Output the [X, Y] coordinate of the center of the cell containing the given text.  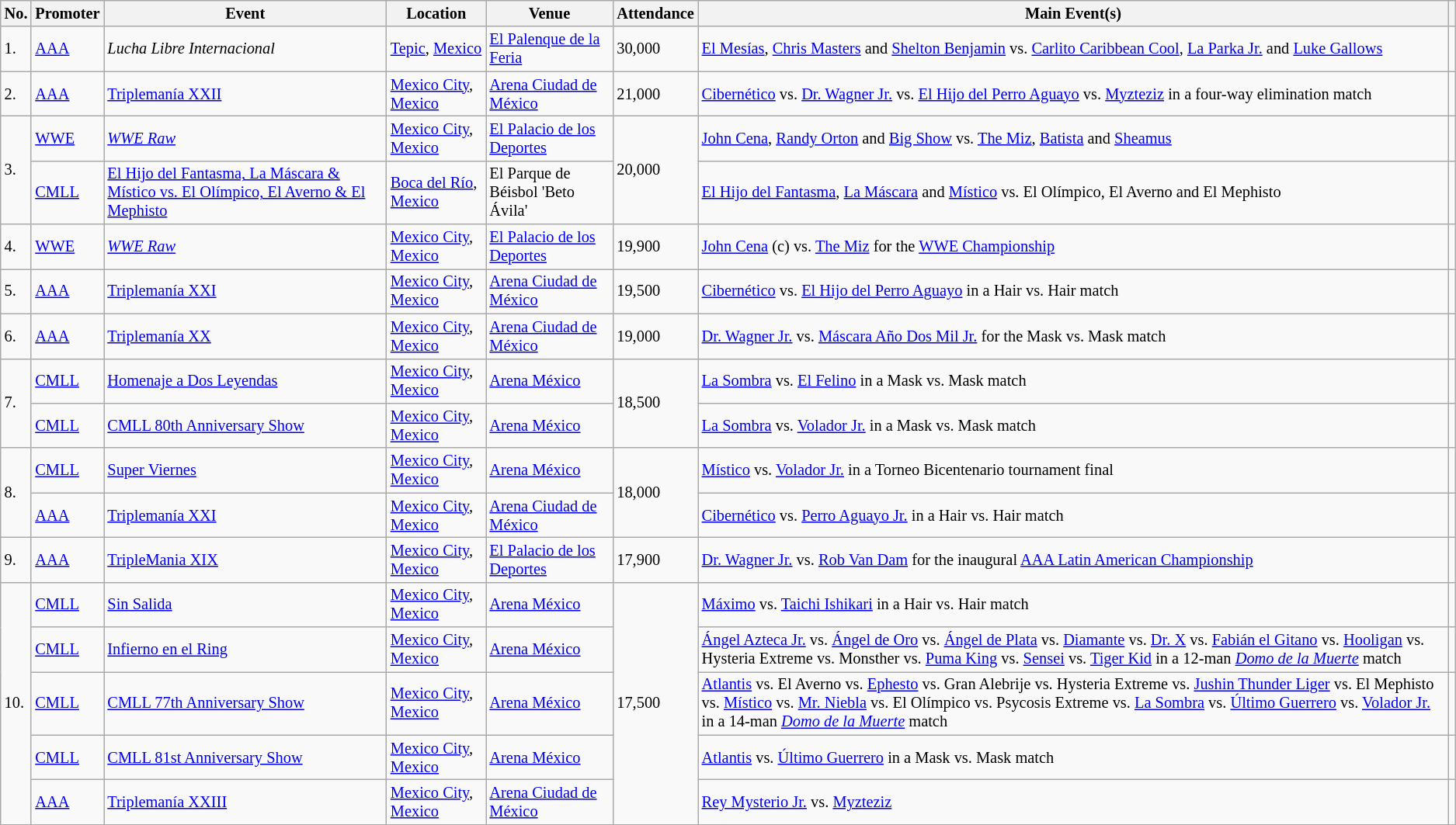
Dr. Wagner Jr. vs. Rob Van Dam for the inaugural AAA Latin American Championship [1073, 560]
Promoter [67, 13]
Homenaje a Dos Leyendas [245, 381]
John Cena, Randy Orton and Big Show vs. The Miz, Batista and Sheamus [1073, 138]
19,900 [655, 247]
No. [16, 13]
Sin Salida [245, 605]
Cibernético vs. El Hijo del Perro Aguayo in a Hair vs. Hair match [1073, 291]
Tepic, Mexico [436, 49]
CMLL 81st Anniversary Show [245, 757]
El Palenque de la Feria [550, 49]
17,900 [655, 560]
John Cena (c) vs. The Miz for the WWE Championship [1073, 247]
6. [16, 336]
Event [245, 13]
Triplemanía XXIII [245, 802]
17,500 [655, 703]
1. [16, 49]
Super Viernes [245, 470]
Infierno en el Ring [245, 650]
CMLL 77th Anniversary Show [245, 703]
Cibernético vs. Perro Aguayo Jr. in a Hair vs. Hair match [1073, 515]
19,500 [655, 291]
9. [16, 560]
8. [16, 492]
CMLL 80th Anniversary Show [245, 425]
Rey Mysterio Jr. vs. Myzteziz [1073, 802]
Místico vs. Volador Jr. in a Torneo Bicentenario tournament final [1073, 470]
El Hijo del Fantasma, La Máscara & Místico vs. El Olímpico, El Averno & El Mephisto [245, 192]
Location [436, 13]
7. [16, 404]
5. [16, 291]
20,000 [655, 169]
El Parque de Béisbol 'Beto Ávila' [550, 192]
18,500 [655, 404]
30,000 [655, 49]
El Hijo del Fantasma, La Máscara and Místico vs. El Olímpico, El Averno and El Mephisto [1073, 192]
La Sombra vs. Volador Jr. in a Mask vs. Mask match [1073, 425]
Máximo vs. Taichi Ishikari in a Hair vs. Hair match [1073, 605]
El Mesías, Chris Masters and Shelton Benjamin vs. Carlito Caribbean Cool, La Parka Jr. and Luke Gallows [1073, 49]
21,000 [655, 94]
Main Event(s) [1073, 13]
Boca del Río, Mexico [436, 192]
10. [16, 703]
4. [16, 247]
18,000 [655, 492]
Attendance [655, 13]
Dr. Wagner Jr. vs. Máscara Año Dos Mil Jr. for the Mask vs. Mask match [1073, 336]
3. [16, 169]
2. [16, 94]
TripleMania XIX [245, 560]
Cibernético vs. Dr. Wagner Jr. vs. El Hijo del Perro Aguayo vs. Myzteziz in a four-way elimination match [1073, 94]
Atlantis vs. Último Guerrero in a Mask vs. Mask match [1073, 757]
19,000 [655, 336]
Venue [550, 13]
Triplemanía XX [245, 336]
La Sombra vs. El Felino in a Mask vs. Mask match [1073, 381]
Lucha Libre Internacional [245, 49]
Triplemanía XXII [245, 94]
